Detect which cell encompasses the target text, then output its [X, Y] center coordinate. 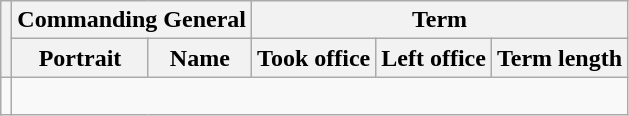
Portrait [80, 58]
Name [200, 58]
Commanding General [132, 20]
Left office [434, 58]
Took office [314, 58]
Term length [559, 58]
Term [440, 20]
